For the text-containing cell, return its midpoint in (X, Y) coordinate format. 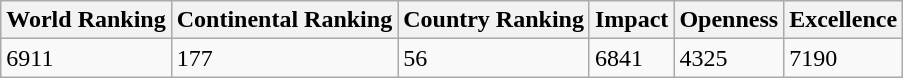
Openness (729, 20)
177 (284, 58)
4325 (729, 58)
7190 (844, 58)
Excellence (844, 20)
6911 (86, 58)
World Ranking (86, 20)
6841 (631, 58)
Country Ranking (494, 20)
Continental Ranking (284, 20)
Impact (631, 20)
56 (494, 58)
